Determine the [x, y] coordinate at the center of the cell enclosing the given text.  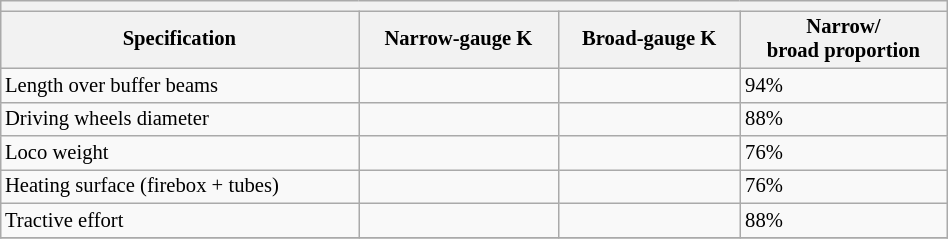
Narrow-gauge K [458, 39]
Heating surface (firebox + tubes) [180, 186]
Broad-gauge K [649, 39]
Tractive effort [180, 220]
Driving wheels diameter [180, 119]
Specification [180, 39]
Narrow/broad proportion [843, 39]
Length over buffer beams [180, 85]
Loco weight [180, 153]
94% [843, 85]
